Output the (x, y) coordinate of the center of the cell containing the given text.  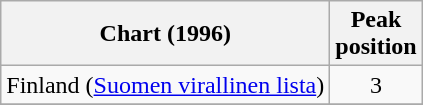
Peakposition (376, 34)
Finland (Suomen virallinen lista) (166, 85)
3 (376, 85)
Chart (1996) (166, 34)
